Find where the given text appears and provide that cell's center as (x, y) coordinate. 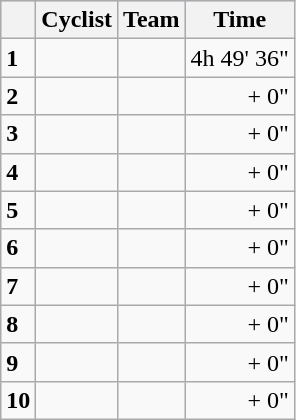
5 (18, 210)
8 (18, 324)
4h 49' 36" (240, 58)
4 (18, 172)
Cyclist (77, 20)
6 (18, 248)
7 (18, 286)
1 (18, 58)
10 (18, 400)
2 (18, 96)
9 (18, 362)
Team (152, 20)
Time (240, 20)
3 (18, 134)
